Scan for the cell matching the given text and deliver its (x, y) coordinate at center. 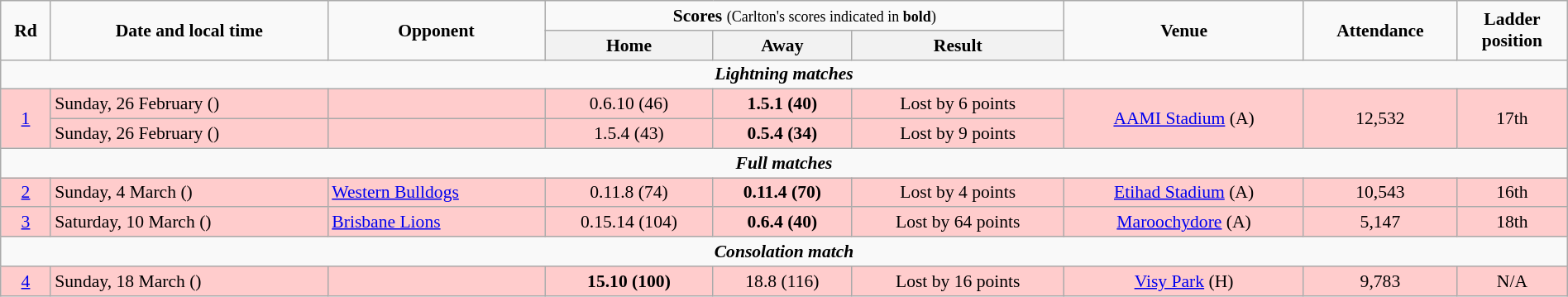
Lightning matches (784, 74)
Away (782, 46)
Brisbane Lions (436, 223)
Lost by 6 points (958, 104)
5,147 (1379, 223)
9,783 (1379, 281)
Lost by 4 points (958, 193)
Lost by 9 points (958, 134)
16th (1513, 193)
Etihad Stadium (A) (1184, 193)
17th (1513, 119)
N/A (1513, 281)
15.10 (100) (629, 281)
18th (1513, 223)
Full matches (784, 163)
Lost by 16 points (958, 281)
Attendance (1379, 30)
4 (26, 281)
Lost by 64 points (958, 223)
Ladderposition (1513, 30)
Home (629, 46)
1.5.1 (40) (782, 104)
Consolation match (784, 251)
Maroochydore (A) (1184, 223)
0.6.4 (40) (782, 223)
2 (26, 193)
10,543 (1379, 193)
Saturday, 10 March () (189, 223)
Venue (1184, 30)
18.8 (116) (782, 281)
Sunday, 4 March () (189, 193)
12,532 (1379, 119)
0.6.10 (46) (629, 104)
Western Bulldogs (436, 193)
Scores (Carlton's scores indicated in bold) (805, 16)
Rd (26, 30)
0.5.4 (34) (782, 134)
1 (26, 119)
AAMI Stadium (A) (1184, 119)
0.11.4 (70) (782, 193)
Opponent (436, 30)
Visy Park (H) (1184, 281)
Sunday, 18 March () (189, 281)
Result (958, 46)
0.11.8 (74) (629, 193)
3 (26, 223)
Date and local time (189, 30)
0.15.14 (104) (629, 223)
1.5.4 (43) (629, 134)
